Return the (X, Y) coordinate for the center point of the cell that contains the specified text.  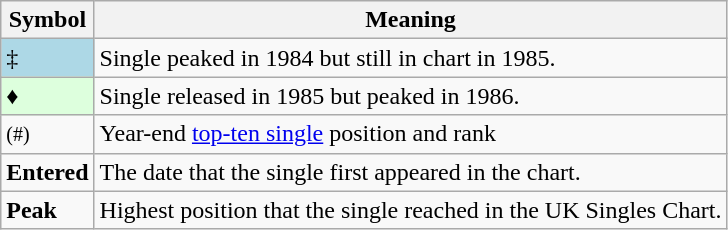
‡ (48, 58)
Year-end top-ten single position and rank (410, 134)
Highest position that the single reached in the UK Singles Chart. (410, 210)
(#) (48, 134)
Symbol (48, 20)
Meaning (410, 20)
The date that the single first appeared in the chart. (410, 172)
Peak (48, 210)
Entered (48, 172)
♦ (48, 96)
Single peaked in 1984 but still in chart in 1985. (410, 58)
Single released in 1985 but peaked in 1986. (410, 96)
